Extract the [X, Y] coordinate from the center of the cell holding the provided text.  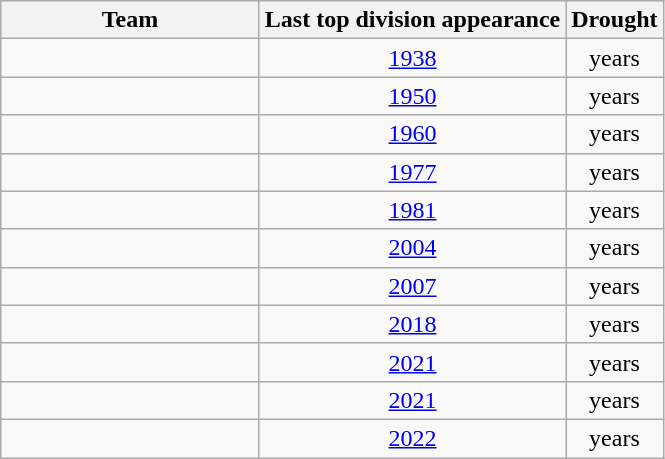
2007 [412, 286]
2018 [412, 324]
1938 [412, 58]
1977 [412, 172]
1960 [412, 134]
2004 [412, 248]
1950 [412, 96]
1981 [412, 210]
2022 [412, 438]
Last top division appearance [412, 20]
Drought [614, 20]
Team [130, 20]
